Provide the (x, y) coordinate of the cell's center where the given text is located.  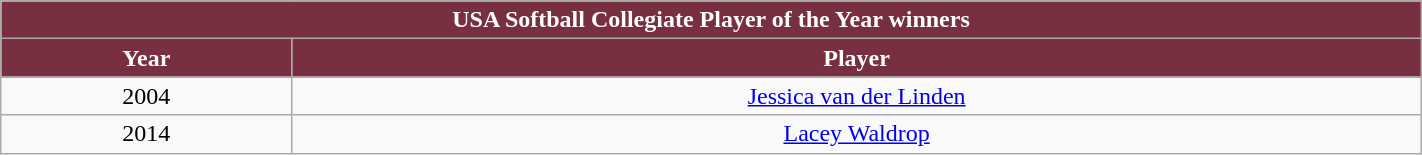
USA Softball Collegiate Player of the Year winners (711, 20)
Lacey Waldrop (856, 134)
2014 (146, 134)
Player (856, 58)
2004 (146, 96)
Year (146, 58)
Jessica van der Linden (856, 96)
